Locate the cell with the specified text and output its (X, Y) center coordinate. 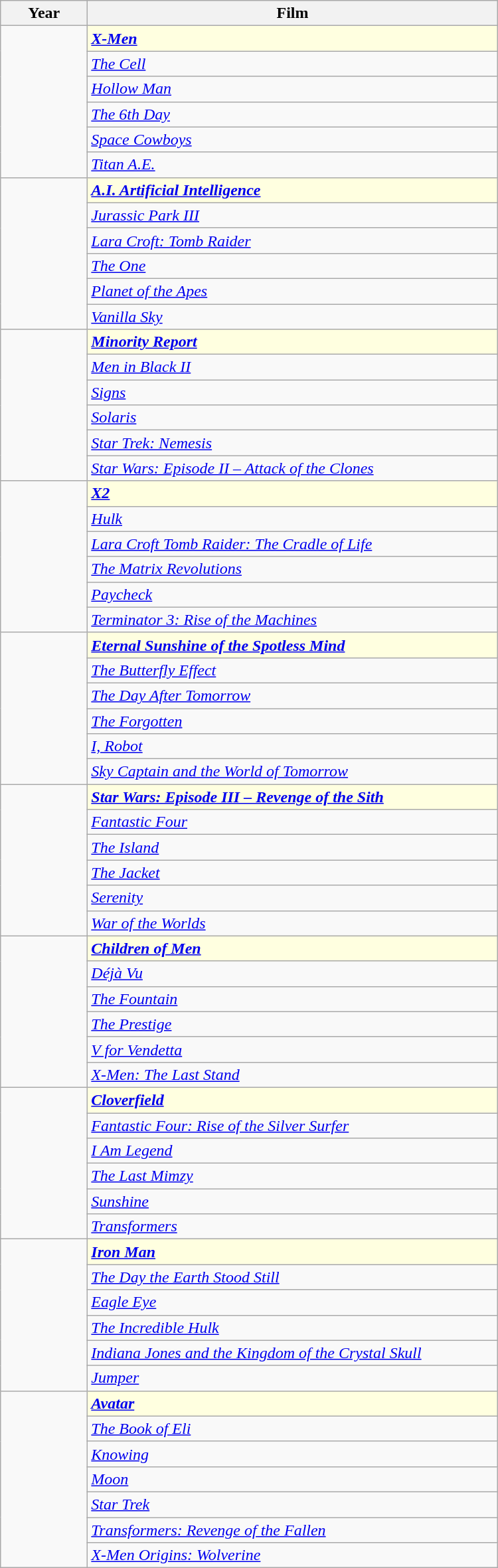
The Day After Tomorrow (292, 695)
Solaris (292, 418)
Vanilla Sky (292, 317)
X2 (292, 493)
Hollow Man (292, 89)
A.I. Artificial Intelligence (292, 190)
Minority Report (292, 342)
Star Trek (292, 1504)
War of the Worlds (292, 923)
The Cell (292, 64)
Sunshine (292, 1201)
The Last Mimzy (292, 1176)
Children of Men (292, 948)
Year (44, 13)
Sky Captain and the World of Tomorrow (292, 772)
Paycheck (292, 594)
Space Cowboys (292, 139)
Transformers (292, 1227)
Film (292, 13)
Serenity (292, 898)
Planet of the Apes (292, 291)
Terminator 3: Rise of the Machines (292, 620)
Jumper (292, 1378)
Star Wars: Episode III – Revenge of the Sith (292, 797)
The Book of Eli (292, 1429)
Fantastic Four (292, 822)
Indiana Jones and the Kingdom of the Crystal Skull (292, 1353)
The Jacket (292, 873)
Lara Croft: Tomb Raider (292, 240)
Avatar (292, 1403)
The One (292, 266)
Men in Black II (292, 367)
The Prestige (292, 1024)
The Matrix Revolutions (292, 569)
Déjà Vu (292, 974)
Star Wars: Episode II – Attack of the Clones (292, 468)
Cloverfield (292, 1100)
Hulk (292, 519)
Iron Man (292, 1252)
Titan A.E. (292, 165)
Eternal Sunshine of the Spotless Mind (292, 645)
Transformers: Revenge of the Fallen (292, 1529)
The Incredible Hulk (292, 1328)
Lara Croft Tomb Raider: The Cradle of Life (292, 544)
Moon (292, 1479)
X-Men (292, 39)
I Am Legend (292, 1151)
Knowing (292, 1454)
The Island (292, 847)
X-Men: The Last Stand (292, 1075)
Fantastic Four: Rise of the Silver Surfer (292, 1126)
Signs (292, 392)
X-Men Origins: Wolverine (292, 1555)
I, Robot (292, 746)
The Forgotten (292, 721)
The Butterfly Effect (292, 670)
The 6th Day (292, 114)
Jurassic Park III (292, 215)
Eagle Eye (292, 1302)
The Fountain (292, 999)
V for Vendetta (292, 1049)
The Day the Earth Stood Still (292, 1277)
Star Trek: Nemesis (292, 443)
